Pinpoint the cell where the given text exists, returning its (X, Y) midpoint coordinate. 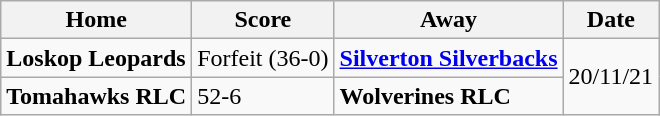
Forfeit (36-0) (263, 58)
Wolverines RLC (448, 96)
Score (263, 20)
Loskop Leopards (96, 58)
20/11/21 (611, 77)
Tomahawks RLC (96, 96)
52-6 (263, 96)
Away (448, 20)
Home (96, 20)
Silverton Silverbacks (448, 58)
Date (611, 20)
